Pinpoint the cell where the given text exists, returning its [x, y] midpoint coordinate. 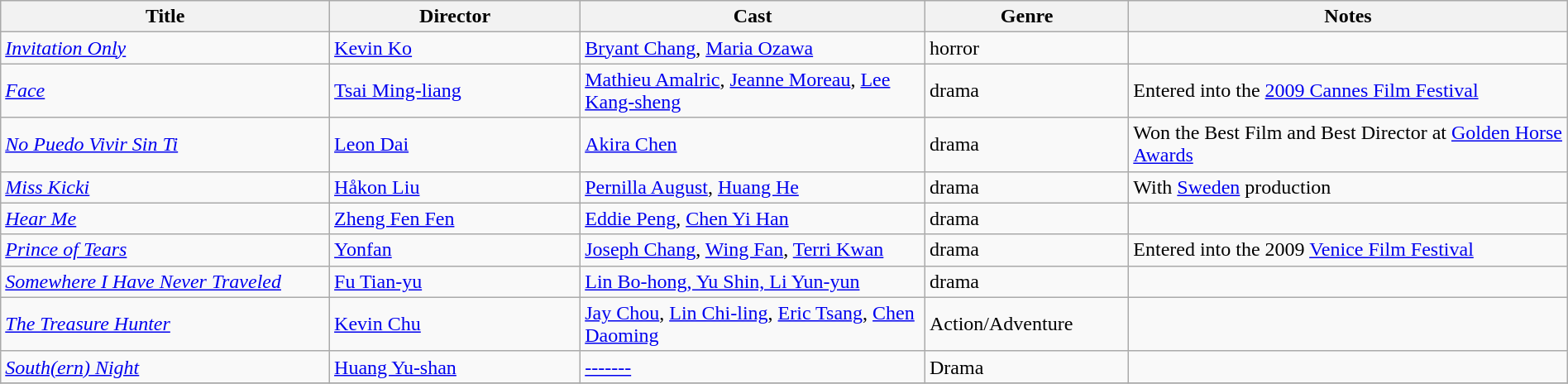
Entered into the 2009 Cannes Film Festival [1348, 91]
Cast [753, 17]
Eddie Peng, Chen Yi Han [753, 218]
Lin Bo-hong, Yu Shin, Li Yun-yun [753, 281]
Joseph Chang, Wing Fan, Terri Kwan [753, 250]
Won the Best Film and Best Director at Golden Horse Awards [1348, 144]
Somewhere I Have Never Traveled [165, 281]
No Puedo Vivir Sin Ti [165, 144]
Kevin Ko [455, 48]
horror [1026, 48]
Leon Dai [455, 144]
Mathieu Amalric, Jeanne Moreau, Lee Kang-sheng [753, 91]
Miss Kicki [165, 187]
Pernilla August, Huang He [753, 187]
Director [455, 17]
Huang Yu-shan [455, 367]
Jay Chou, Lin Chi-ling, Eric Tsang, Chen Daoming [753, 324]
Zheng Fen Fen [455, 218]
Invitation Only [165, 48]
Bryant Chang, Maria Ozawa [753, 48]
Akira Chen [753, 144]
Yonfan [455, 250]
With Sweden production [1348, 187]
Prince of Tears [165, 250]
------- [753, 367]
Action/Adventure [1026, 324]
Notes [1348, 17]
The Treasure Hunter [165, 324]
South(ern) Night [165, 367]
Tsai Ming-liang [455, 91]
Face [165, 91]
Title [165, 17]
Fu Tian-yu [455, 281]
Drama [1026, 367]
Genre [1026, 17]
Hear Me [165, 218]
Kevin Chu [455, 324]
Entered into the 2009 Venice Film Festival [1348, 250]
Håkon Liu [455, 187]
